Pinpoint the cell where the given text exists, returning its (x, y) midpoint coordinate. 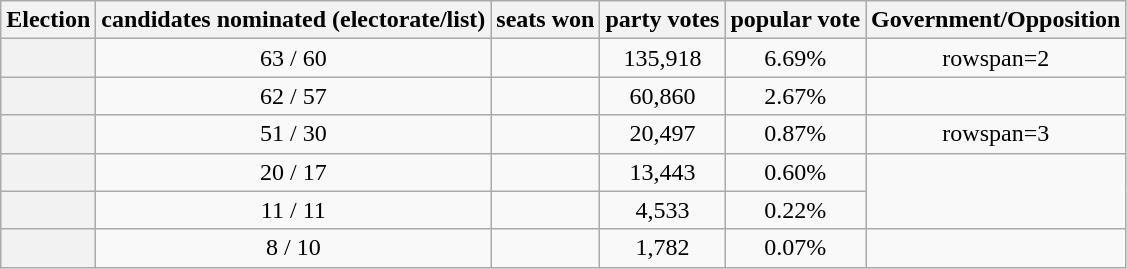
rowspan=3 (996, 134)
Government/Opposition (996, 20)
candidates nominated (electorate/list) (294, 20)
8 / 10 (294, 248)
1,782 (662, 248)
62 / 57 (294, 96)
0.22% (796, 210)
2.67% (796, 96)
135,918 (662, 58)
60,860 (662, 96)
party votes (662, 20)
Election (48, 20)
0.07% (796, 248)
6.69% (796, 58)
seats won (546, 20)
51 / 30 (294, 134)
0.87% (796, 134)
11 / 11 (294, 210)
20,497 (662, 134)
rowspan=2 (996, 58)
popular vote (796, 20)
63 / 60 (294, 58)
20 / 17 (294, 172)
13,443 (662, 172)
4,533 (662, 210)
0.60% (796, 172)
